Return the (x, y) coordinate for the center point of the cell that contains the specified text.  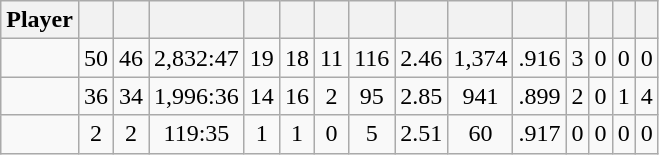
2,832:47 (197, 58)
1,996:36 (197, 96)
36 (96, 96)
Player (40, 20)
5 (372, 134)
2.51 (422, 134)
19 (262, 58)
16 (296, 96)
34 (132, 96)
.917 (540, 134)
941 (480, 96)
46 (132, 58)
18 (296, 58)
.899 (540, 96)
.916 (540, 58)
2.85 (422, 96)
116 (372, 58)
11 (331, 58)
2.46 (422, 58)
95 (372, 96)
1,374 (480, 58)
4 (646, 96)
60 (480, 134)
3 (578, 58)
119:35 (197, 134)
50 (96, 58)
14 (262, 96)
